Detect which cell encompasses the target text, then output its (X, Y) center coordinate. 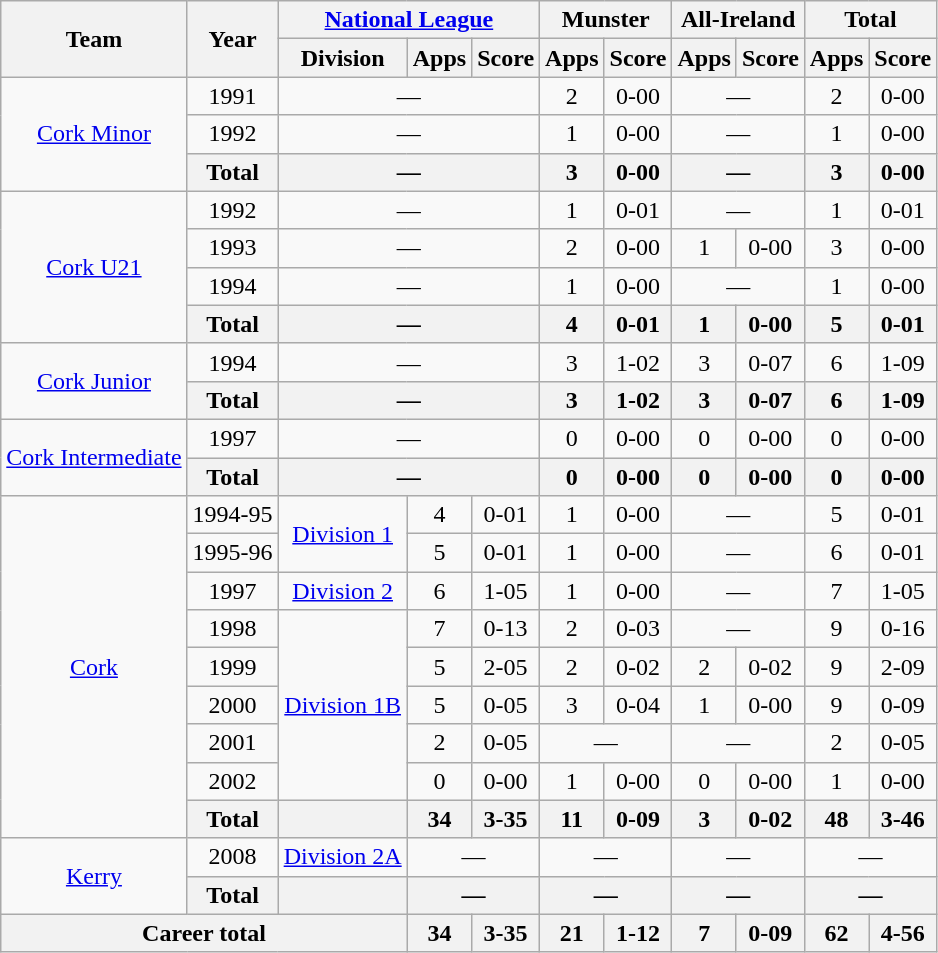
Division 1 (342, 534)
All-Ireland (738, 20)
2-09 (903, 667)
Career total (204, 933)
4-56 (903, 933)
National League (408, 20)
1999 (232, 667)
2008 (232, 857)
62 (836, 933)
0-04 (638, 705)
Division 2 (342, 591)
Team (94, 39)
48 (836, 819)
0-16 (903, 629)
2000 (232, 705)
2-05 (506, 667)
Munster (606, 20)
1993 (232, 248)
11 (572, 819)
Division (342, 58)
2001 (232, 743)
1998 (232, 629)
21 (572, 933)
Cork U21 (94, 267)
3-46 (903, 819)
Division 2A (342, 857)
2002 (232, 781)
1-12 (638, 933)
0-03 (638, 629)
1994-95 (232, 515)
Cork (94, 668)
Year (232, 39)
1991 (232, 96)
Cork Minor (94, 134)
0-13 (506, 629)
Cork Intermediate (94, 457)
Kerry (94, 876)
Cork Junior (94, 381)
1995-96 (232, 553)
Division 1B (342, 705)
